For the text-containing cell, return its midpoint in (x, y) coordinate format. 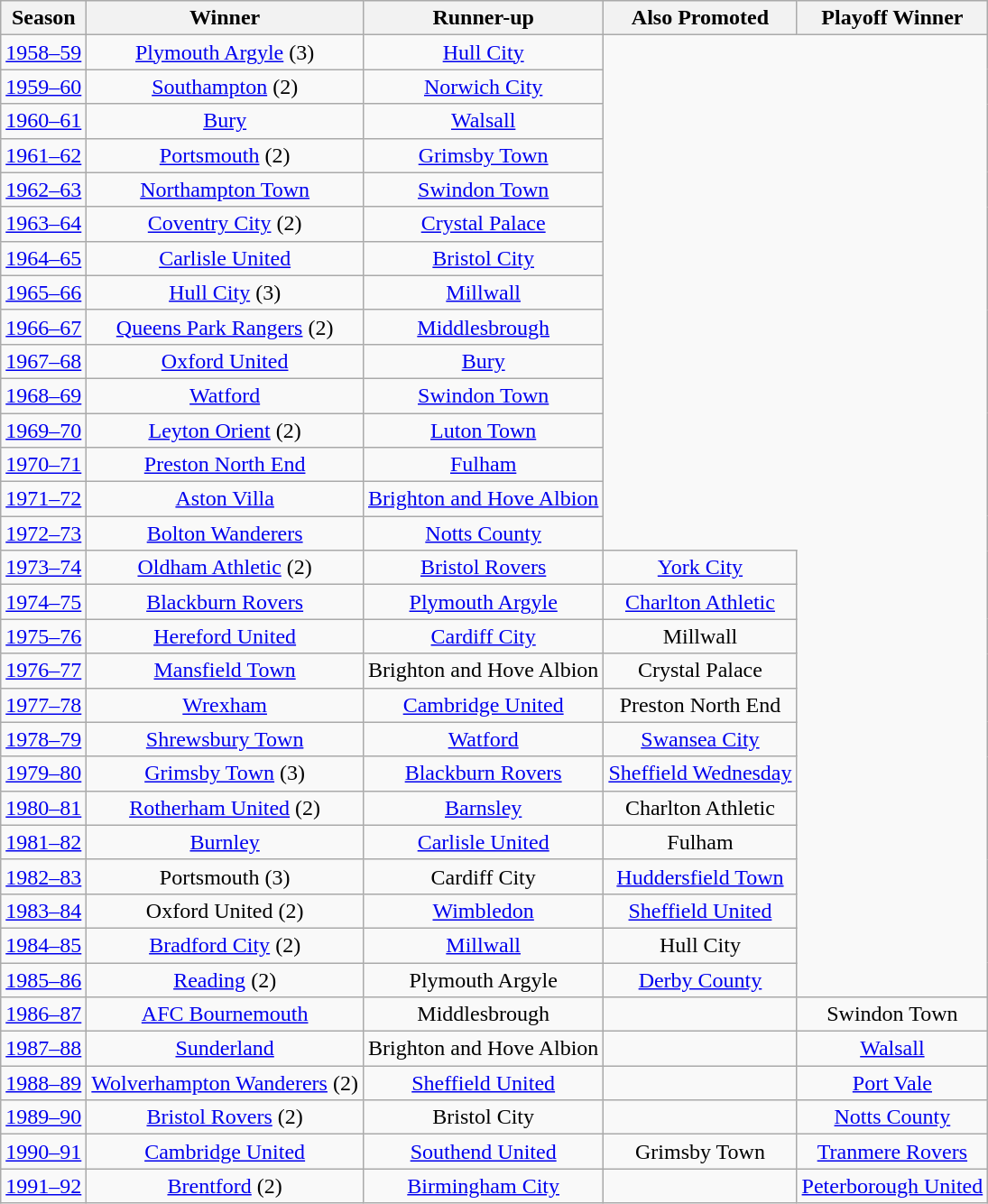
Runner-up (483, 18)
1978–79 (43, 739)
Plymouth Argyle (3) (226, 52)
Bristol Rovers (2) (226, 1117)
1965–66 (43, 292)
Southampton (2) (226, 87)
1991–92 (43, 1186)
Bolton Wanderers (226, 533)
Queens Park Rangers (2) (226, 327)
Leyton Orient (2) (226, 431)
Barnsley (483, 808)
1987–88 (43, 1049)
York City (700, 568)
Burnley (226, 842)
Southend United (483, 1152)
1970–71 (43, 465)
Sheffield Wednesday (700, 773)
AFC Bournemouth (226, 1014)
Also Promoted (700, 18)
Portsmouth (3) (226, 876)
Rotherham United (2) (226, 808)
Northampton Town (226, 190)
Oxford United (2) (226, 911)
Birmingham City (483, 1186)
Port Vale (892, 1083)
Aston Villa (226, 499)
1988–89 (43, 1083)
Brentford (2) (226, 1186)
Grimsby Town (3) (226, 773)
Reading (2) (226, 979)
1966–67 (43, 327)
Sunderland (226, 1049)
Mansfield Town (226, 671)
Swansea City (700, 739)
1972–73 (43, 533)
1962–63 (43, 190)
Bradford City (2) (226, 945)
1979–80 (43, 773)
1990–91 (43, 1152)
Portsmouth (2) (226, 155)
1958–59 (43, 52)
Coventry City (2) (226, 224)
Norwich City (483, 87)
1961–62 (43, 155)
Wolverhampton Wanderers (2) (226, 1083)
1977–78 (43, 705)
Hereford United (226, 636)
1980–81 (43, 808)
Wrexham (226, 705)
Season (43, 18)
Peterborough United (892, 1186)
1969–70 (43, 431)
1973–74 (43, 568)
Shrewsbury Town (226, 739)
1974–75 (43, 602)
1985–86 (43, 979)
1967–68 (43, 361)
1963–64 (43, 224)
Winner (226, 18)
1976–77 (43, 671)
1975–76 (43, 636)
1983–84 (43, 911)
1982–83 (43, 876)
1989–90 (43, 1117)
Playoff Winner (892, 18)
1960–61 (43, 121)
Hull City (3) (226, 292)
Huddersfield Town (700, 876)
Oxford United (226, 361)
1959–60 (43, 87)
Tranmere Rovers (892, 1152)
Oldham Athletic (2) (226, 568)
1964–65 (43, 258)
1981–82 (43, 842)
1971–72 (43, 499)
Luton Town (483, 431)
Derby County (700, 979)
Bristol Rovers (483, 568)
1986–87 (43, 1014)
1984–85 (43, 945)
1968–69 (43, 395)
Wimbledon (483, 911)
